Find where the given text appears and provide that cell's center as (x, y) coordinate. 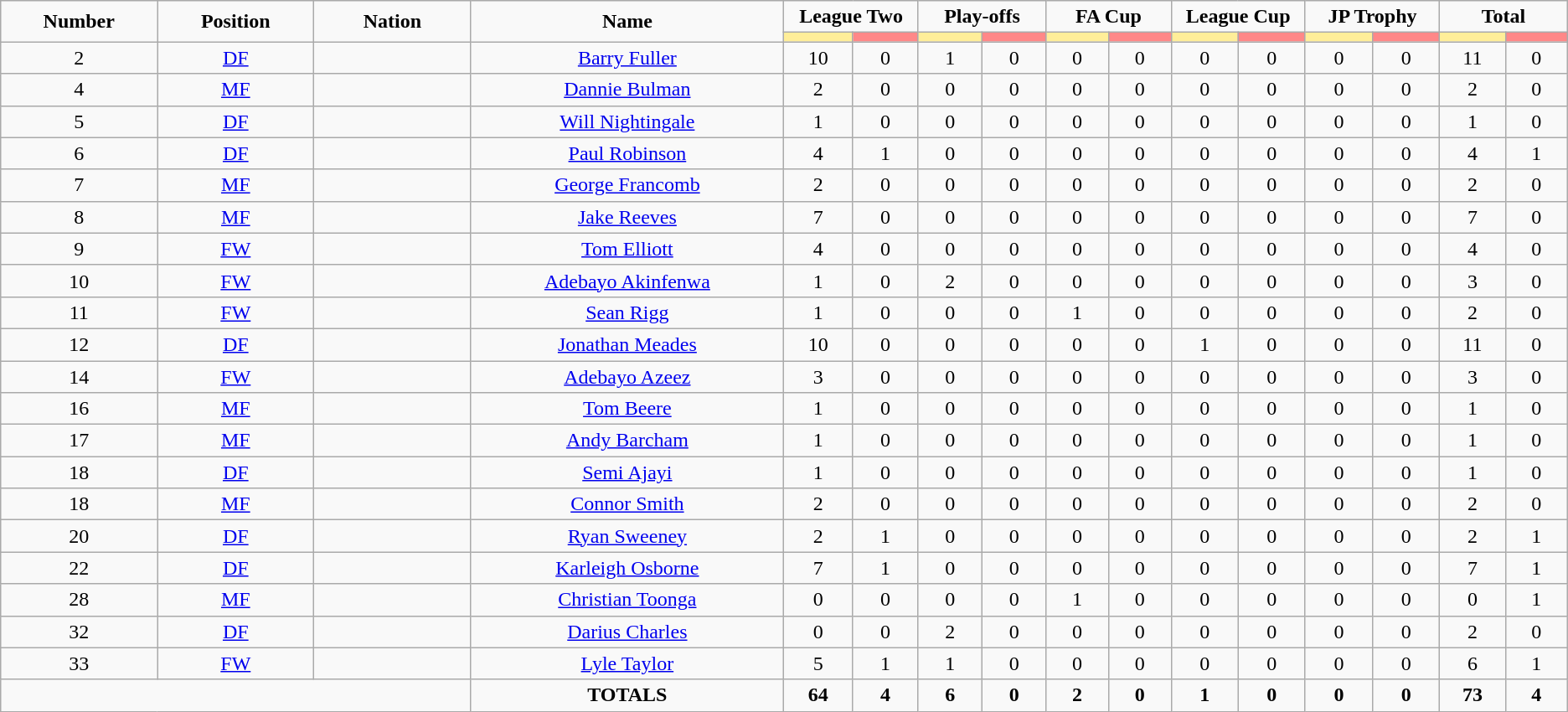
Barry Fuller (627, 58)
TOTALS (627, 695)
Sean Rigg (627, 312)
Play-offs (982, 17)
League Two (851, 17)
Will Nightingale (627, 121)
Adebayo Akinfenwa (627, 281)
33 (79, 663)
32 (79, 632)
Karleigh Osborne (627, 568)
Darius Charles (627, 632)
Total (1504, 17)
Connor Smith (627, 504)
Number (79, 22)
16 (79, 409)
George Francomb (627, 185)
FA Cup (1109, 17)
8 (79, 217)
Position (236, 22)
17 (79, 441)
League Cup (1238, 17)
Christian Toonga (627, 600)
Ryan Sweeney (627, 536)
Tom Beere (627, 409)
12 (79, 344)
Andy Barcham (627, 441)
JP Trophy (1372, 17)
73 (1473, 695)
Adebayo Azeez (627, 376)
Lyle Taylor (627, 663)
Jonathan Meades (627, 344)
Semi Ajayi (627, 472)
Dannie Bulman (627, 90)
Jake Reeves (627, 217)
28 (79, 600)
22 (79, 568)
14 (79, 376)
Paul Robinson (627, 153)
Tom Elliott (627, 249)
Name (627, 22)
Nation (392, 22)
64 (818, 695)
20 (79, 536)
9 (79, 249)
